Capture the cell that displays the provided text and extract its (x, y) central coordinate. 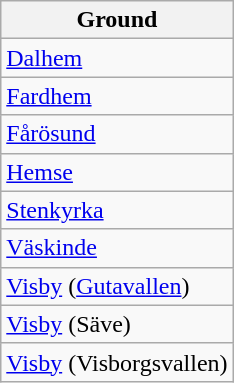
Ground (117, 20)
Hemse (117, 172)
Dalhem (117, 58)
Visby (Säve) (117, 324)
Fårösund (117, 134)
Stenkyrka (117, 210)
Visby (Visborgsvallen) (117, 362)
Visby (Gutavallen) (117, 286)
Väskinde (117, 248)
Fardhem (117, 96)
